Provide the [x, y] coordinate of the cell's center where the given text is located.  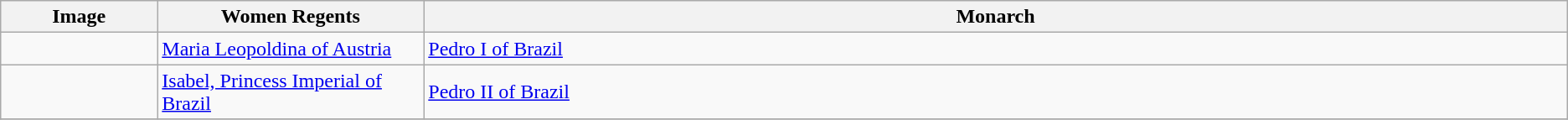
Women Regents [291, 17]
Pedro I of Brazil [995, 49]
Isabel, Princess Imperial of Brazil [291, 92]
Maria Leopoldina of Austria [291, 49]
Image [79, 17]
Monarch [995, 17]
Pedro II of Brazil [995, 92]
